Provide the [x, y] coordinate of the cell's center where the given text is located.  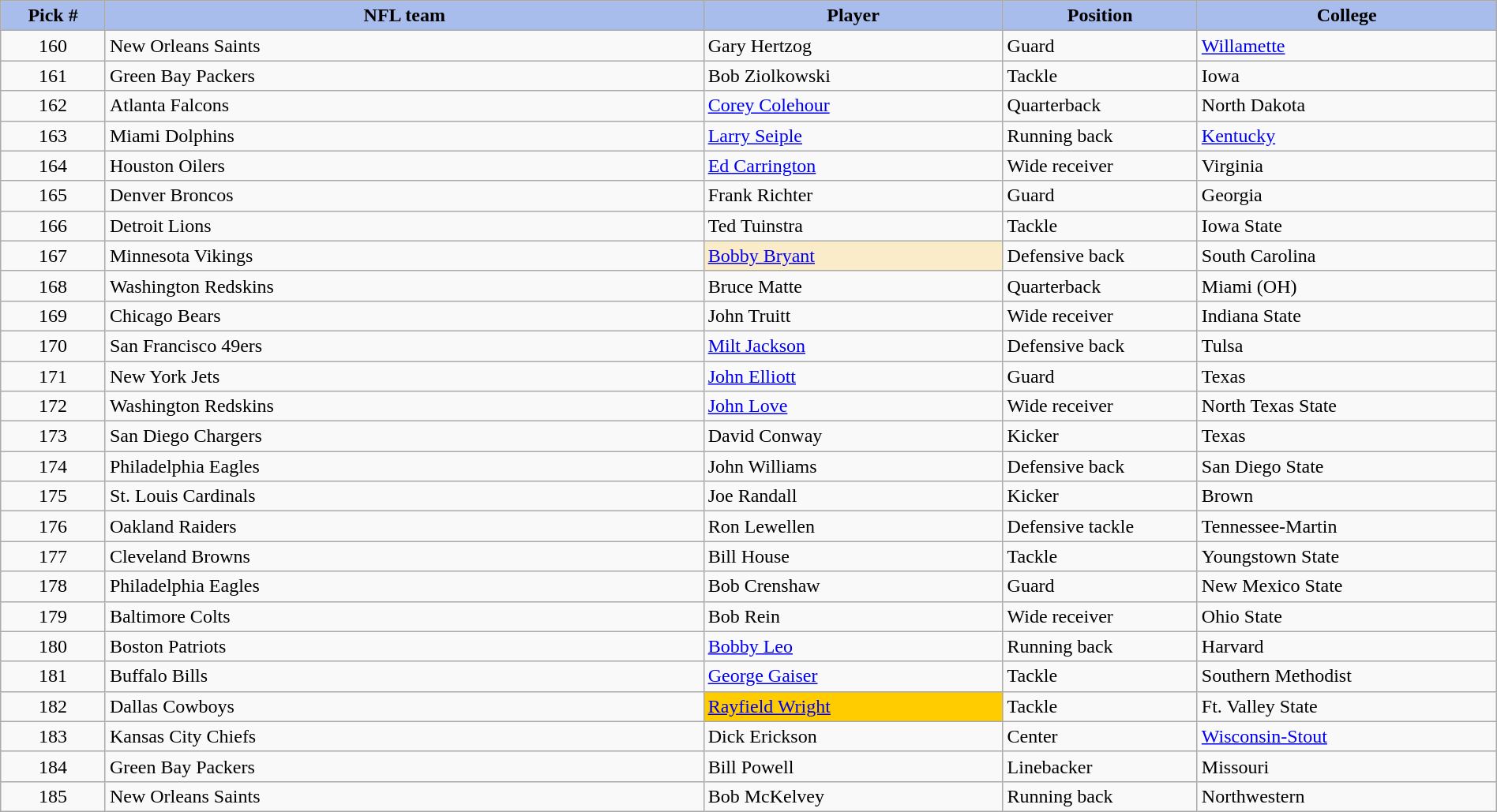
Ed Carrington [853, 166]
Ted Tuinstra [853, 226]
Minnesota Vikings [404, 256]
Player [853, 16]
Detroit Lions [404, 226]
Joe Randall [853, 496]
Defensive tackle [1100, 526]
Bill Powell [853, 766]
San Diego State [1347, 466]
Bobby Bryant [853, 256]
Gary Hertzog [853, 46]
164 [54, 166]
179 [54, 616]
Georgia [1347, 196]
Southern Methodist [1347, 676]
John Williams [853, 466]
172 [54, 406]
Bill House [853, 556]
Missouri [1347, 766]
162 [54, 106]
160 [54, 46]
Bob Rein [853, 616]
Houston Oilers [404, 166]
San Francisco 49ers [404, 346]
Dallas Cowboys [404, 706]
North Dakota [1347, 106]
Harvard [1347, 646]
184 [54, 766]
165 [54, 196]
Denver Broncos [404, 196]
Milt Jackson [853, 346]
John Love [853, 406]
176 [54, 526]
166 [54, 226]
Cleveland Browns [404, 556]
George Gaiser [853, 676]
169 [54, 316]
Ron Lewellen [853, 526]
Center [1100, 736]
Bob Crenshaw [853, 586]
Miami (OH) [1347, 286]
Corey Colehour [853, 106]
Linebacker [1100, 766]
Dick Erickson [853, 736]
Willamette [1347, 46]
173 [54, 436]
178 [54, 586]
Virginia [1347, 166]
New York Jets [404, 376]
John Elliott [853, 376]
Boston Patriots [404, 646]
Kansas City Chiefs [404, 736]
Iowa State [1347, 226]
Baltimore Colts [404, 616]
Bruce Matte [853, 286]
Bob McKelvey [853, 796]
Iowa [1347, 76]
Ft. Valley State [1347, 706]
Tennessee-Martin [1347, 526]
Buffalo Bills [404, 676]
182 [54, 706]
South Carolina [1347, 256]
Miami Dolphins [404, 136]
Frank Richter [853, 196]
Atlanta Falcons [404, 106]
David Conway [853, 436]
Youngstown State [1347, 556]
Rayfield Wright [853, 706]
171 [54, 376]
Bobby Leo [853, 646]
Wisconsin-Stout [1347, 736]
183 [54, 736]
Bob Ziolkowski [853, 76]
175 [54, 496]
Pick # [54, 16]
Tulsa [1347, 346]
180 [54, 646]
174 [54, 466]
170 [54, 346]
Indiana State [1347, 316]
168 [54, 286]
NFL team [404, 16]
177 [54, 556]
Northwestern [1347, 796]
San Diego Chargers [404, 436]
Chicago Bears [404, 316]
161 [54, 76]
John Truitt [853, 316]
Kentucky [1347, 136]
167 [54, 256]
Larry Seiple [853, 136]
181 [54, 676]
Position [1100, 16]
Brown [1347, 496]
185 [54, 796]
New Mexico State [1347, 586]
College [1347, 16]
St. Louis Cardinals [404, 496]
Oakland Raiders [404, 526]
163 [54, 136]
North Texas State [1347, 406]
Ohio State [1347, 616]
